Find where the given text appears and provide that cell's center as (x, y) coordinate. 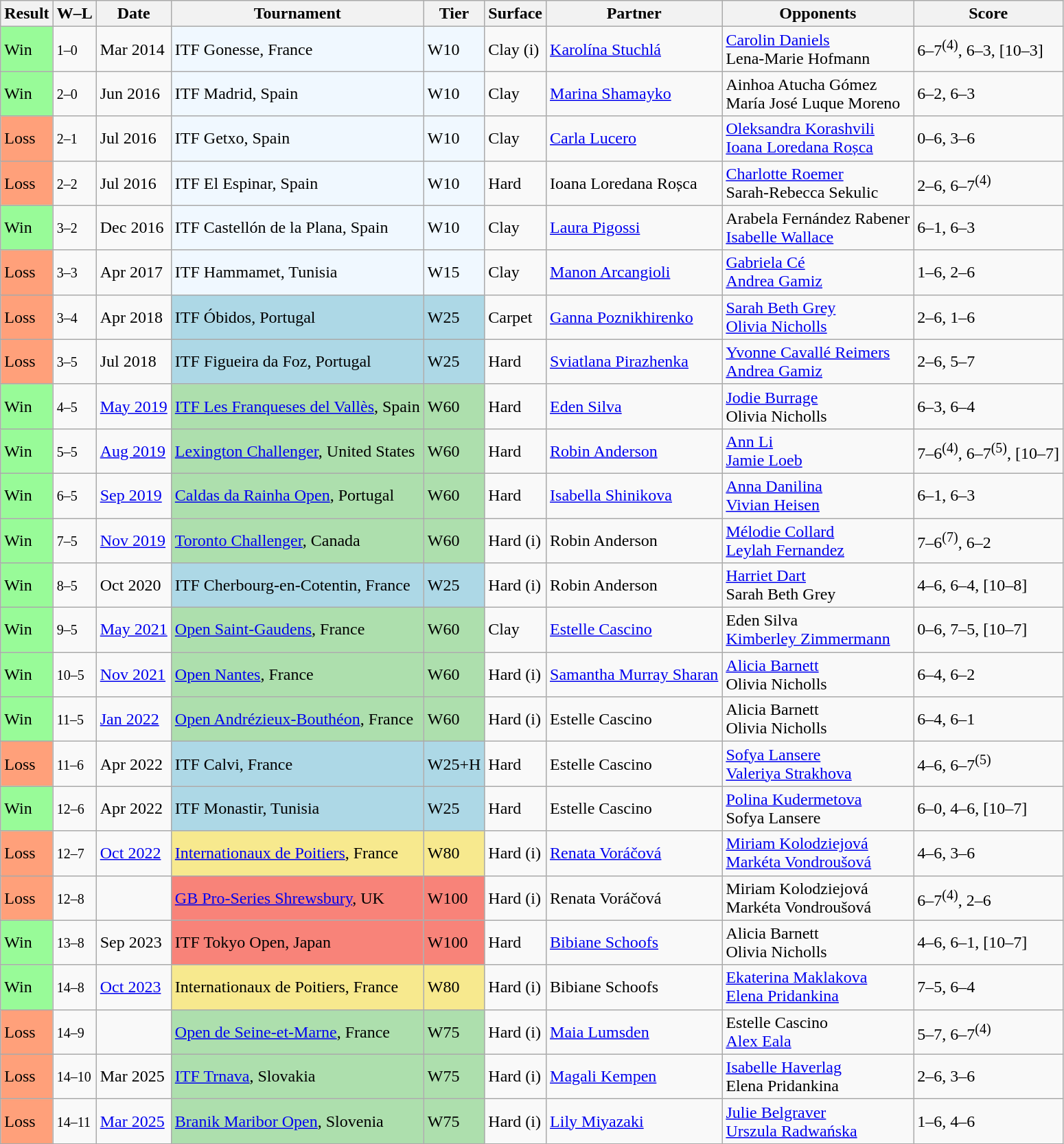
Eden Silva (634, 407)
ITF Getxo, Spain (297, 139)
14–8 (74, 987)
ITF Trnava, Slovakia (297, 1077)
6–3, 6–4 (988, 407)
Sviatlana Pirazhenka (634, 361)
Julie Belgraver Urszula Radwańska (818, 1121)
2–6, 6–7(4) (988, 183)
3–5 (74, 361)
Toronto Challenger, Canada (297, 540)
Jun 2016 (133, 93)
Isabelle Haverlag Elena Pridankina (818, 1077)
Sarah Beth Grey Olivia Nicholls (818, 317)
3–4 (74, 317)
6–7(4), 2–6 (988, 898)
Branik Maribor Open, Slovenia (297, 1121)
Yvonne Cavallé Reimers Andrea Gamiz (818, 361)
Mar 2014 (133, 49)
Carla Lucero (634, 139)
ITF Castellón de la Plana, Spain (297, 228)
Manon Arcangioli (634, 272)
Nov 2021 (133, 674)
Oleksandra Korashvili Ioana Loredana Roșca (818, 139)
Sep 2023 (133, 942)
2–1 (74, 139)
Laura Pigossi (634, 228)
11–6 (74, 764)
7–6(7), 6–2 (988, 540)
11–5 (74, 720)
12–7 (74, 853)
Magali Kempen (634, 1077)
Sofya Lansere Valeriya Strakhova (818, 764)
May 2021 (133, 630)
14–11 (74, 1121)
Anna Danilina Vivian Heisen (818, 496)
ITF Cherbourg-en-Cotentin, France (297, 585)
7–5 (74, 540)
14–9 (74, 1031)
6–0, 4–6, [10–7] (988, 809)
Mélodie Collard Leylah Fernandez (818, 540)
W–L (74, 14)
Open Nantes, France (297, 674)
Apr 2017 (133, 272)
Gabriela Cé Andrea Gamiz (818, 272)
6–7(4), 6–3, [10–3] (988, 49)
W15 (454, 272)
Opponents (818, 14)
6–2, 6–3 (988, 93)
ITF Les Franqueses del Vallès, Spain (297, 407)
2–2 (74, 183)
Surface (516, 14)
GB Pro-Series Shrewsbury, UK (297, 898)
7–6(4), 6–7(5), [10–7] (988, 450)
ITF Figueira da Foz, Portugal (297, 361)
Clay (i) (516, 49)
Oct 2020 (133, 585)
ITF Gonesse, France (297, 49)
Ann Li Jamie Loeb (818, 450)
5–7, 6–7(4) (988, 1031)
0–6, 3–6 (988, 139)
14–10 (74, 1077)
0–6, 7–5, [10–7] (988, 630)
Harriet Dart Sarah Beth Grey (818, 585)
Tier (454, 14)
Partner (634, 14)
Charlotte Roemer Sarah-Rebecca Sekulic (818, 183)
2–6, 5–7 (988, 361)
May 2019 (133, 407)
Lexington Challenger, United States (297, 450)
ITF Tokyo Open, Japan (297, 942)
5–5 (74, 450)
12–6 (74, 809)
Ganna Poznikhirenko (634, 317)
Result (27, 14)
Jan 2022 (133, 720)
4–6, 6–1, [10–7] (988, 942)
1–0 (74, 49)
Tournament (297, 14)
6–4, 6–2 (988, 674)
ITF Monastir, Tunisia (297, 809)
Maia Lumsden (634, 1031)
Ainhoa Atucha Gómez María José Luque Moreno (818, 93)
1–6, 4–6 (988, 1121)
Nov 2019 (133, 540)
4–6, 6–4, [10–8] (988, 585)
Polina Kudermetova Sofya Lansere (818, 809)
6–5 (74, 496)
Karolína Stuchlá (634, 49)
Estelle Cascino Alex Eala (818, 1031)
2–6, 1–6 (988, 317)
4–6, 3–6 (988, 853)
Oct 2023 (133, 987)
Ekaterina Maklakova Elena Pridankina (818, 987)
12–8 (74, 898)
10–5 (74, 674)
6–4, 6–1 (988, 720)
W25+H (454, 764)
Open Saint-Gaudens, France (297, 630)
7–5, 6–4 (988, 987)
Aug 2019 (133, 450)
Jul 2018 (133, 361)
Carolin Daniels Lena-Marie Hofmann (818, 49)
Open Andrézieux-Bouthéon, France (297, 720)
ITF Óbidos, Portugal (297, 317)
8–5 (74, 585)
Lily Miyazaki (634, 1121)
Caldas da Rainha Open, Portugal (297, 496)
Apr 2018 (133, 317)
9–5 (74, 630)
Isabella Shinikova (634, 496)
Oct 2022 (133, 853)
13–8 (74, 942)
2–0 (74, 93)
3–2 (74, 228)
Open de Seine-et-Marne, France (297, 1031)
4–5 (74, 407)
1–6, 2–6 (988, 272)
Ioana Loredana Roșca (634, 183)
Sep 2019 (133, 496)
Carpet (516, 317)
4–6, 6–7(5) (988, 764)
3–3 (74, 272)
ITF Calvi, France (297, 764)
Marina Shamayko (634, 93)
ITF Hammamet, Tunisia (297, 272)
Arabela Fernández Rabener Isabelle Wallace (818, 228)
Score (988, 14)
Dec 2016 (133, 228)
Eden Silva Kimberley Zimmermann (818, 630)
Samantha Murray Sharan (634, 674)
2–6, 3–6 (988, 1077)
Jodie Burrage Olivia Nicholls (818, 407)
Date (133, 14)
ITF El Espinar, Spain (297, 183)
ITF Madrid, Spain (297, 93)
